Scan for the cell matching the given text and deliver its [X, Y] coordinate at center. 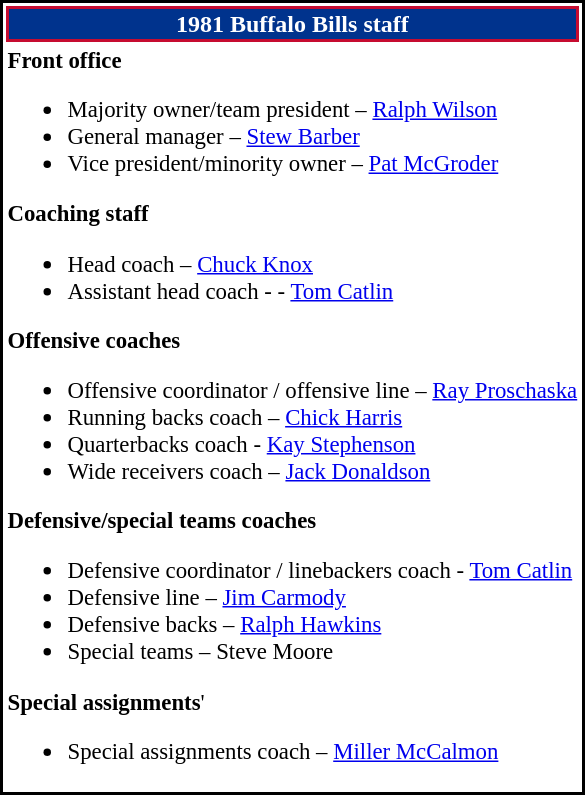
1981 Buffalo Bills staff [292, 24]
